For the text-containing cell, return its midpoint in (x, y) coordinate format. 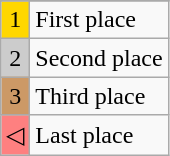
◁ (16, 135)
Second place (99, 58)
First place (99, 20)
3 (16, 96)
Last place (99, 135)
1 (16, 20)
2 (16, 58)
Third place (99, 96)
